Extract the [x, y] coordinate from the center of the cell holding the provided text.  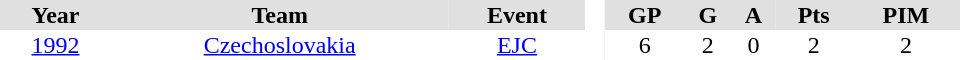
Pts [814, 15]
Year [56, 15]
A [753, 15]
1992 [56, 45]
Event [516, 15]
Team [280, 15]
Czechoslovakia [280, 45]
6 [644, 45]
PIM [906, 15]
0 [753, 45]
EJC [516, 45]
G [708, 15]
GP [644, 15]
